Identify which cell holds the provided text, then report its (X, Y) central coordinate. 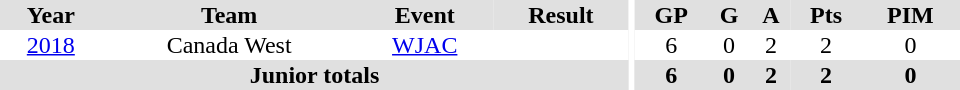
Canada West (230, 45)
WJAC (425, 45)
GP (671, 15)
G (728, 15)
Event (425, 15)
Junior totals (314, 75)
2018 (51, 45)
Result (561, 15)
PIM (910, 15)
Year (51, 15)
A (772, 15)
Pts (826, 15)
Team (230, 15)
